Locate the cell with the specified text and output its (x, y) center coordinate. 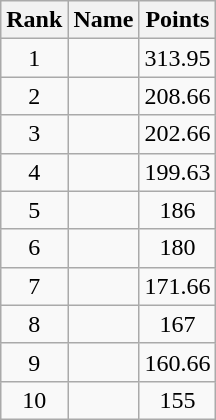
5 (34, 210)
Points (178, 20)
Name (104, 20)
Rank (34, 20)
199.63 (178, 172)
7 (34, 286)
186 (178, 210)
9 (34, 362)
6 (34, 248)
171.66 (178, 286)
1 (34, 58)
10 (34, 400)
8 (34, 324)
313.95 (178, 58)
4 (34, 172)
202.66 (178, 134)
160.66 (178, 362)
3 (34, 134)
155 (178, 400)
208.66 (178, 96)
167 (178, 324)
180 (178, 248)
2 (34, 96)
